For the text-containing cell, return its midpoint in [X, Y] coordinate format. 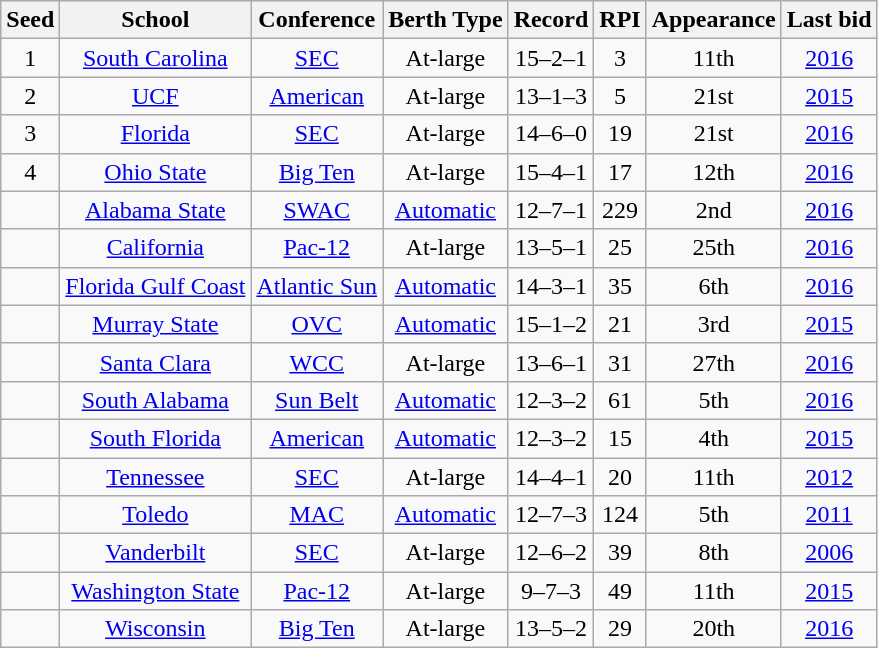
Sun Belt [317, 400]
Tennessee [156, 477]
Florida [156, 134]
15–2–1 [551, 58]
Conference [317, 20]
4th [714, 438]
17 [620, 172]
13–6–1 [551, 362]
12–7–1 [551, 210]
13–1–3 [551, 96]
UCF [156, 96]
2nd [714, 210]
39 [620, 553]
3rd [714, 324]
South Alabama [156, 400]
2012 [829, 477]
Record [551, 20]
15 [620, 438]
Atlantic Sun [317, 286]
2011 [829, 515]
Appearance [714, 20]
Alabama State [156, 210]
Washington State [156, 591]
MAC [317, 515]
5 [620, 96]
12–6–2 [551, 553]
31 [620, 362]
13–5–2 [551, 629]
20th [714, 629]
124 [620, 515]
School [156, 20]
9–7–3 [551, 591]
Seed [30, 20]
South Florida [156, 438]
12–7–3 [551, 515]
12th [714, 172]
19 [620, 134]
25 [620, 248]
27th [714, 362]
229 [620, 210]
Vanderbilt [156, 553]
RPI [620, 20]
California [156, 248]
1 [30, 58]
Wisconsin [156, 629]
Santa Clara [156, 362]
35 [620, 286]
OVC [317, 324]
6th [714, 286]
2006 [829, 553]
Last bid [829, 20]
21 [620, 324]
20 [620, 477]
4 [30, 172]
SWAC [317, 210]
8th [714, 553]
15–1–2 [551, 324]
Ohio State [156, 172]
14–6–0 [551, 134]
Murray State [156, 324]
13–5–1 [551, 248]
WCC [317, 362]
Berth Type [446, 20]
South Carolina [156, 58]
49 [620, 591]
Toledo [156, 515]
15–4–1 [551, 172]
29 [620, 629]
Florida Gulf Coast [156, 286]
2 [30, 96]
25th [714, 248]
14–3–1 [551, 286]
14–4–1 [551, 477]
61 [620, 400]
